Return (X, Y) of the center of cell containing provided text 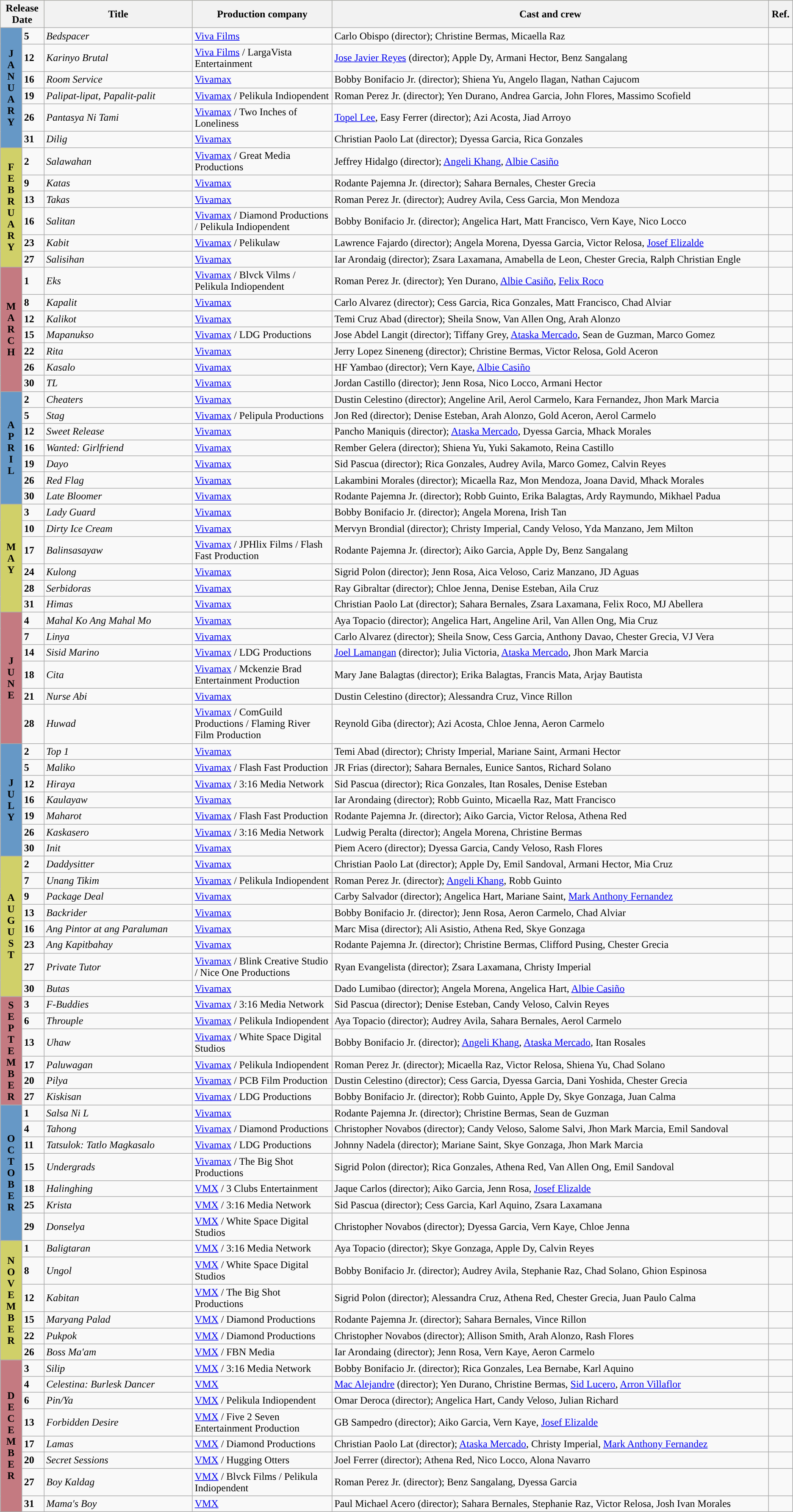
Forbidden Desire (118, 1422)
F-Buddies (118, 1005)
Christopher Novabos (director); Allison Smith, Arah Alonzo, Rash Flores (550, 1336)
Vivamax / ComGuild Productions / Flaming River Film Production (262, 724)
Undergrads (118, 1167)
Late Bloomer (118, 496)
Cita (118, 674)
Viva Films / LargaVista Entertainment (262, 58)
Roman Perez Jr. (director); Micaella Raz, Victor Relosa, Shiena Yu, Chad Solano (550, 1064)
Serbidoras (118, 588)
Vivamax / PCB Film Production (262, 1080)
Top 1 (118, 751)
Balinsasayaw (118, 551)
Sigrid Polon (director); Jenn Rosa, Aica Veloso, Cariz Manzano, JD Aguas (550, 572)
Mervyn Brondial (director); Christy Imperial, Candy Veloso, Yda Manzano, Jem Milton (550, 528)
Bobby Bonifacio Jr. (director); Rica Gonzales, Lea Bernabe, Karl Aquino (550, 1368)
Bobby Bonifacio Jr. (director); Angelica Hart, Matt Francisco, Vern Kaye, Nico Locco (550, 221)
Ludwig Peralta (director); Angela Morena, Christine Bermas (550, 832)
Christian Paolo Lat (director); Sahara Bernales, Zsara Laxamana, Felix Roco, MJ Abellera (550, 604)
Temi Abad (director); Christy Imperial, Mariane Saint, Armani Hector (550, 751)
Production company (262, 14)
Cast and crew (550, 14)
VMX / FBN Media (262, 1352)
Aya Topacio (director); Audrey Avila, Sahara Bernales, Aerol Carmelo (550, 1021)
Kapalit (118, 303)
Vivamax / Two Inches of Loneliness (262, 118)
Bobby Bonifacio Jr. (director); Jenn Rosa, Aeron Carmelo, Chad Alviar (550, 913)
Bobby Bonifacio Jr. (director); Angela Morena, Irish Tan (550, 512)
Halinghing (118, 1189)
Ang Pintor at ang Paraluman (118, 929)
Iar Arondaing (director); Jenn Rosa, Vern Kaye, Aeron Carmelo (550, 1352)
Iar Arondaing (director); Robb Guinto, Micaella Raz, Matt Francisco (550, 800)
Omar Deroca (director); Angelica Hart, Candy Veloso, Julian Richard (550, 1400)
Dado Lumibao (director); Angela Morena, Angelica Hart, Albie Casiño (550, 989)
Daddysitter (118, 864)
JUNE (11, 678)
SEPTEMBER (11, 1050)
Vivamax / Pelikulaw (262, 243)
NOVEMBER (11, 1300)
Dustin Celestino (director); Alessandra Cruz, Vince Rillon (550, 696)
APRIL (11, 448)
Salisihan (118, 259)
Stag (118, 415)
Carlo Alvarez (director); Cess Garcia, Rica Gonzales, Matt Francisco, Chad Alviar (550, 303)
Sid Pascua (director); Rica Gonzales, Itan Rosales, Denise Esteban (550, 784)
VMX / 3 Clubs Entertainment (262, 1189)
Rember Gelera (director); Shiena Yu, Yuki Sakamoto, Reina Castillo (550, 448)
Salawahan (118, 161)
FEBRUARY (11, 207)
MARCH (11, 330)
Carby Salvador (director); Angelica Hart, Mariane Saint, Mark Anthony Fernandez (550, 897)
Vivamax / Mckenzie Brad Entertainment Production (262, 674)
Bobby Bonifacio Jr. (director); Robb Guinto, Apple Dy, Skye Gonzaga, Juan Calma (550, 1097)
Rodante Pajemna Jr. (director); Christine Bermas, Clifford Pusing, Chester Grecia (550, 945)
Jordan Castillo (director); Jenn Rosa, Nico Locco, Armani Hector (550, 383)
Donselya (118, 1227)
Katas (118, 183)
Vivamax / Great Media Productions (262, 161)
Huwad (118, 724)
Dirty Ice Cream (118, 528)
Aya Topacio (director); Angelica Hart, Angeline Aril, Van Allen Ong, Mia Cruz (550, 620)
Karinyo Brutal (118, 58)
Ungol (118, 1271)
VMX / Pelikula Indiopendent (262, 1400)
Roman Perez Jr. (director); Yen Durano, Albie Casiño, Felix Roco (550, 281)
Rodante Pajemna Jr. (director); Robb Guinto, Erika Balagtas, Ardy Raymundo, Mikhael Padua (550, 496)
Paul Michael Acero (director); Sahara Bernales, Stephanie Raz, Victor Relosa, Josh Ivan Morales (550, 1504)
Ref. (780, 14)
Ray Gibraltar (director); Chloe Jenna, Denise Esteban, Aila Cruz (550, 588)
Celestina: Burlesk Dancer (118, 1384)
Pukpok (118, 1336)
Rodante Pajemna Jr. (director); Sahara Bernales, Vince Rillon (550, 1320)
VMX / Five 2 Seven Entertainment Production (262, 1422)
Jerry Lopez Sineneng (director); Christine Bermas, Victor Relosa, Gold Aceron (550, 351)
Kasalo (118, 367)
Salitan (118, 221)
HF Yambao (director); Vern Kaye, Albie Casiño (550, 367)
Rodante Pajemna Jr. (director); Christine Bermas, Sean de Guzman (550, 1113)
25 (33, 1205)
Iar Arondaig (director); Zsara Laxamana, Amabella de Leon, Chester Grecia, Ralph Christian Engle (550, 259)
Sid Pascua (director); Cess Garcia, Karl Aquino, Zsara Laxamana (550, 1205)
Room Service (118, 80)
Uhaw (118, 1043)
Maharot (118, 816)
Carlo Obispo (director); Christine Bermas, Micaella Raz (550, 36)
Lady Guard (118, 512)
Christopher Novabos (director); Candy Veloso, Salome Salvi, Jhon Mark Marcia, Emil Sandoval (550, 1129)
Init (118, 848)
11 (33, 1145)
Boss Ma'am (118, 1352)
Jon Red (director); Denise Esteban, Arah Alonzo, Gold Aceron, Aerol Carmelo (550, 415)
Unang Tikim (118, 881)
Title (118, 14)
Baligtaran (118, 1249)
Vivamax / JPHlix Films / Flash Fast Production (262, 551)
Tatsulok: Tatlo Magkasalo (118, 1145)
Mama's Boy (118, 1504)
Mapanukso (118, 335)
Roman Perez Jr. (director); Yen Durano, Andrea Garcia, John Flores, Massimo Scofield (550, 96)
Pantasya Ni Tami (118, 118)
Rodante Pajemna Jr. (director); Sahara Bernales, Chester Grecia (550, 183)
Butas (118, 989)
Nurse Abi (118, 696)
Sweet Release (118, 432)
Vivamax / Blink Creative Studio / Nice One Productions (262, 966)
Lawrence Fajardo (director); Angela Morena, Dyessa Garcia, Victor Relosa, Josef Elizalde (550, 243)
Kulong (118, 572)
Maryang Palad (118, 1320)
Roman Perez Jr. (director); Angeli Khang, Robb Guinto (550, 881)
Pin/Ya (118, 1400)
Joel Lamangan (director); Julia Victoria, Ataska Mercado, Jhon Mark Marcia (550, 653)
Palipat-lipat, Papalit-palit (118, 96)
Piem Acero (director); Dyessa Garcia, Candy Veloso, Rash Flores (550, 848)
Red Flag (118, 480)
Aya Topacio (director); Skye Gonzaga, Apple Dy, Calvin Reyes (550, 1249)
Sisid Marino (118, 653)
Pilya (118, 1080)
Ryan Evangelista (director); Zsara Laxamana, Christy Imperial (550, 966)
Lamas (118, 1444)
Christopher Novabos (director); Dyessa Garcia, Vern Kaye, Chloe Jenna (550, 1227)
MAY (11, 558)
Johnny Nadela (director); Mariane Saint, Skye Gonzaga, Jhon Mark Marcia (550, 1145)
Boy Kaldag (118, 1482)
Himas (118, 604)
Pancho Maniquis (director); Ataska Mercado, Dyessa Garcia, Mhack Morales (550, 432)
Kalikot (118, 319)
Rodante Pajemna Jr. (director); Aiko Garcia, Victor Relosa, Athena Red (550, 816)
JULY (11, 800)
Viva Films (262, 36)
Sigrid Polon (director); Alessandra Cruz, Athena Red, Chester Grecia, Juan Paulo Calma (550, 1298)
Tahong (118, 1129)
14 (33, 653)
Jaque Carlos (director); Aiko Garcia, Jenn Rosa, Josef Elizalde (550, 1189)
Backrider (118, 913)
Christian Paolo Lat (director); Dyessa Garcia, Rica Gonzales (550, 139)
AUGUST (11, 927)
Roman Perez Jr. (director); Audrey Avila, Cess Garcia, Mon Mendoza (550, 199)
Silip (118, 1368)
Dustin Celestino (director); Angeline Aril, Aerol Carmelo, Kara Fernandez, Jhon Mark Marcia (550, 399)
Cheaters (118, 399)
Christian Paolo Lat (director); Apple Dy, Emil Sandoval, Armani Hector, Mia Cruz (550, 864)
Vivamax / Diamond Productions / Pelikula Indiopendent (262, 221)
JANUARY (11, 88)
Bedspacer (118, 36)
Package Deal (118, 897)
Roman Perez Jr. (director); Benz Sangalang, Dyessa Garcia (550, 1482)
Dustin Celestino (director); Cess Garcia, Dyessa Garcia, Dani Yoshida, Chester Grecia (550, 1080)
Sid Pascua (director); Rica Gonzales, Audrey Avila, Marco Gomez, Calvin Reyes (550, 464)
Hiraya (118, 784)
Ang Kapitbahay (118, 945)
Sid Pascua (director); Denise Esteban, Candy Veloso, Calvin Reyes (550, 1005)
Jeffrey Hidalgo (director); Angeli Khang, Albie Casiño (550, 161)
Topel Lee, Easy Ferrer (director); Azi Acosta, Jiad Arroyo (550, 118)
Paluwagan (118, 1064)
JR Frias (director); Sahara Bernales, Eunice Santos, Richard Solano (550, 767)
Reynold Giba (director); Azi Acosta, Chloe Jenna, Aeron Carmelo (550, 724)
10 (33, 528)
Jose Javier Reyes (director); Apple Dy, Armani Hector, Benz Sangalang (550, 58)
Maliko (118, 767)
Carlo Alvarez (director); Sheila Snow, Cess Garcia, Anthony Davao, Chester Grecia, VJ Vera (550, 637)
TL (118, 383)
Christian Paolo Lat (director); Ataska Mercado, Christy Imperial, Mark Anthony Fernandez (550, 1444)
DECEMBER (11, 1436)
Temi Cruz Abad (director); Sheila Snow, Van Allen Ong, Arah Alonzo (550, 319)
Secret Sessions (118, 1460)
Rodante Pajemna Jr. (director); Aiko Garcia, Apple Dy, Benz Sangalang (550, 551)
Linya (118, 637)
Krista (118, 1205)
Kabit (118, 243)
GB Sampedro (director); Aiko Garcia, Vern Kaye, Josef Elizalde (550, 1422)
Kiskisan (118, 1097)
Marc Misa (director); Ali Asistio, Athena Red, Skye Gonzaga (550, 929)
OCTOBER (11, 1172)
Mac Alejandre (director); Yen Durano, Christine Bermas, Sid Lucero, Arron Villaflor (550, 1384)
Mahal Ko Ang Mahal Mo (118, 620)
Private Tutor (118, 966)
Mary Jane Balagtas (director); Erika Balagtas, Francis Mata, Arjay Bautista (550, 674)
Bobby Bonifacio Jr. (director); Angeli Khang, Ataska Mercado, Itan Rosales (550, 1043)
Lakambini Morales (director); Micaella Raz, Mon Mendoza, Joana David, Mhack Morales (550, 480)
Vivamax / Diamond Productions (262, 1129)
Jose Abdel Langit (director); Tiffany Grey, Ataska Mercado, Sean de Guzman, Marco Gomez (550, 335)
Bobby Bonifacio Jr. (director); Audrey Avila, Stephanie Raz, Chad Solano, Ghion Espinosa (550, 1271)
Wanted: Girlfriend (118, 448)
Throuple (118, 1021)
VMX / Blvck Films / Pelikula Indiopendent (262, 1482)
Dilig (118, 139)
VMX / Hugging Otters (262, 1460)
Rita (118, 351)
Kabitan (118, 1298)
Salsa Ni L (118, 1113)
Sigrid Polon (director); Rica Gonzales, Athena Red, Van Allen Ong, Emil Sandoval (550, 1167)
Vivamax / The Big Shot Productions (262, 1167)
Bobby Bonifacio Jr. (director); Shiena Yu, Angelo Ilagan, Nathan Cajucom (550, 80)
Vivamax / White Space Digital Studios (262, 1043)
Vivamax / Pelipula Productions (262, 415)
Dayo (118, 464)
24 (33, 572)
Eks (118, 281)
21 (33, 696)
Release Date (22, 14)
Takas (118, 199)
Kaskasero (118, 832)
Joel Ferrer (director); Athena Red, Nico Locco, Alona Navarro (550, 1460)
Vivamax / Blvck Vilms / Pelikula Indiopendent (262, 281)
29 (33, 1227)
VMX / The Big Shot Productions (262, 1298)
Kaulayaw (118, 800)
